Locate the cell with the specified text and output its [X, Y] center coordinate. 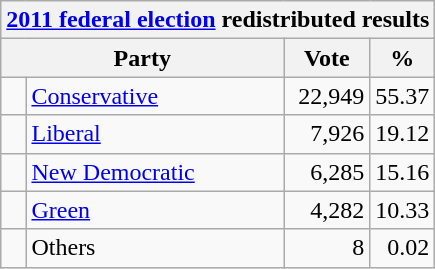
22,949 [327, 96]
% [402, 58]
6,285 [327, 172]
Conservative [155, 96]
8 [327, 248]
55.37 [402, 96]
7,926 [327, 134]
2011 federal election redistributed results [218, 20]
4,282 [327, 210]
19.12 [402, 134]
Vote [327, 58]
15.16 [402, 172]
0.02 [402, 248]
Others [155, 248]
Liberal [155, 134]
Green [155, 210]
10.33 [402, 210]
Party [142, 58]
New Democratic [155, 172]
